Locate the cell with the specified text and output its (x, y) center coordinate. 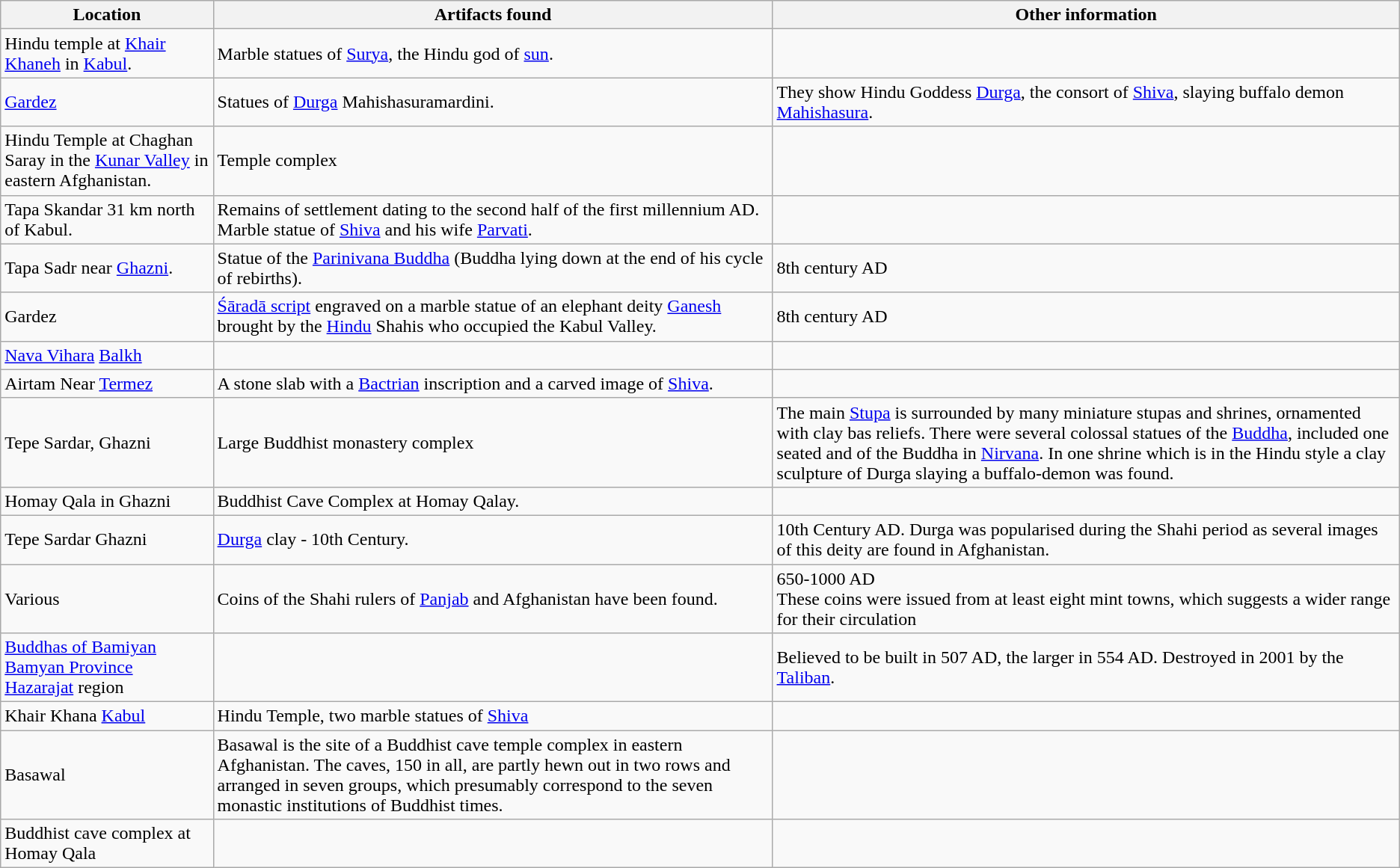
Homay Qala in Ghazni (107, 501)
Other information (1086, 15)
Believed to be built in 507 AD, the larger in 554 AD. Destroyed in 2001 by the Taliban. (1086, 668)
Basawal (107, 775)
Khair Khana Kabul (107, 716)
Tepe Sardar, Ghazni (107, 443)
Buddhas of Bamiyan Bamyan ProvinceHazarajat region (107, 668)
Airtam Near Termez (107, 384)
Statues of Durga Mahishasuramardini. (493, 102)
650-1000 AD These coins were issued from at least eight mint towns, which suggests a wider range for their circulation (1086, 598)
Remains of settlement dating to the second half of the first millennium AD. Marble statue of Shiva and his wife Parvati. (493, 220)
Tapa Sadr near Ghazni. (107, 268)
Location (107, 15)
A stone slab with a Bactrian inscription and a carved image of Shiva. (493, 384)
Various (107, 598)
Marble statues of Surya, the Hindu god of sun. (493, 54)
Buddhist Cave Complex at Homay Qalay. (493, 501)
Nava Vihara Balkh (107, 355)
Śāradā script engraved on a marble statue of an elephant deity Ganesh brought by the Hindu Shahis who occupied the Kabul Valley. (493, 317)
Hindu Temple at Chaghan Saray in the Kunar Valley in eastern Afghanistan. (107, 161)
Hindu temple at Khair Khaneh in Kabul. (107, 54)
Temple complex (493, 161)
Statue of the Parinivana Buddha (Buddha lying down at the end of his cycle of rebirths). (493, 268)
Buddhist cave complex at Homay Qala (107, 843)
Hindu Temple, two marble statues of Shiva (493, 716)
Artifacts found (493, 15)
Large Buddhist monastery complex (493, 443)
They show Hindu Goddess Durga, the consort of Shiva, slaying buffalo demon Mahishasura. (1086, 102)
Tepe Sardar Ghazni (107, 540)
Tapa Skandar 31 km north of Kabul. (107, 220)
Durga clay - 10th Century. (493, 540)
Coins of the Shahi rulers of Panjab and Afghanistan have been found. (493, 598)
10th Century AD. Durga was popularised during the Shahi period as several images of this deity are found in Afghanistan. (1086, 540)
